Scan for the cell matching the given text and deliver its (X, Y) coordinate at center. 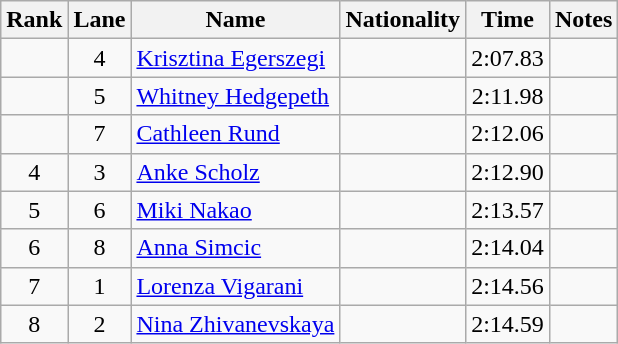
2:12.06 (508, 134)
Nationality (403, 20)
1 (100, 286)
Name (236, 20)
Nina Zhivanevskaya (236, 324)
Anke Scholz (236, 172)
2:07.83 (508, 58)
Rank (34, 20)
2:12.90 (508, 172)
2:14.56 (508, 286)
Time (508, 20)
2 (100, 324)
2:11.98 (508, 96)
Cathleen Rund (236, 134)
2:14.04 (508, 248)
3 (100, 172)
Miki Nakao (236, 210)
Anna Simcic (236, 248)
Lane (100, 20)
Whitney Hedgepeth (236, 96)
Notes (583, 20)
Krisztina Egerszegi (236, 58)
2:14.59 (508, 324)
Lorenza Vigarani (236, 286)
2:13.57 (508, 210)
